Return [x, y] of the center of cell containing provided text 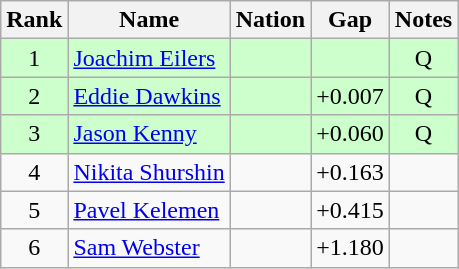
4 [34, 172]
Joachim Eilers [149, 58]
Nation [270, 20]
+1.180 [350, 248]
5 [34, 210]
Rank [34, 20]
Jason Kenny [149, 134]
Gap [350, 20]
Notes [423, 20]
+0.060 [350, 134]
6 [34, 248]
2 [34, 96]
Name [149, 20]
Eddie Dawkins [149, 96]
Sam Webster [149, 248]
Nikita Shurshin [149, 172]
+0.415 [350, 210]
+0.007 [350, 96]
1 [34, 58]
Pavel Kelemen [149, 210]
+0.163 [350, 172]
3 [34, 134]
